Capture the cell that displays the provided text and extract its (X, Y) central coordinate. 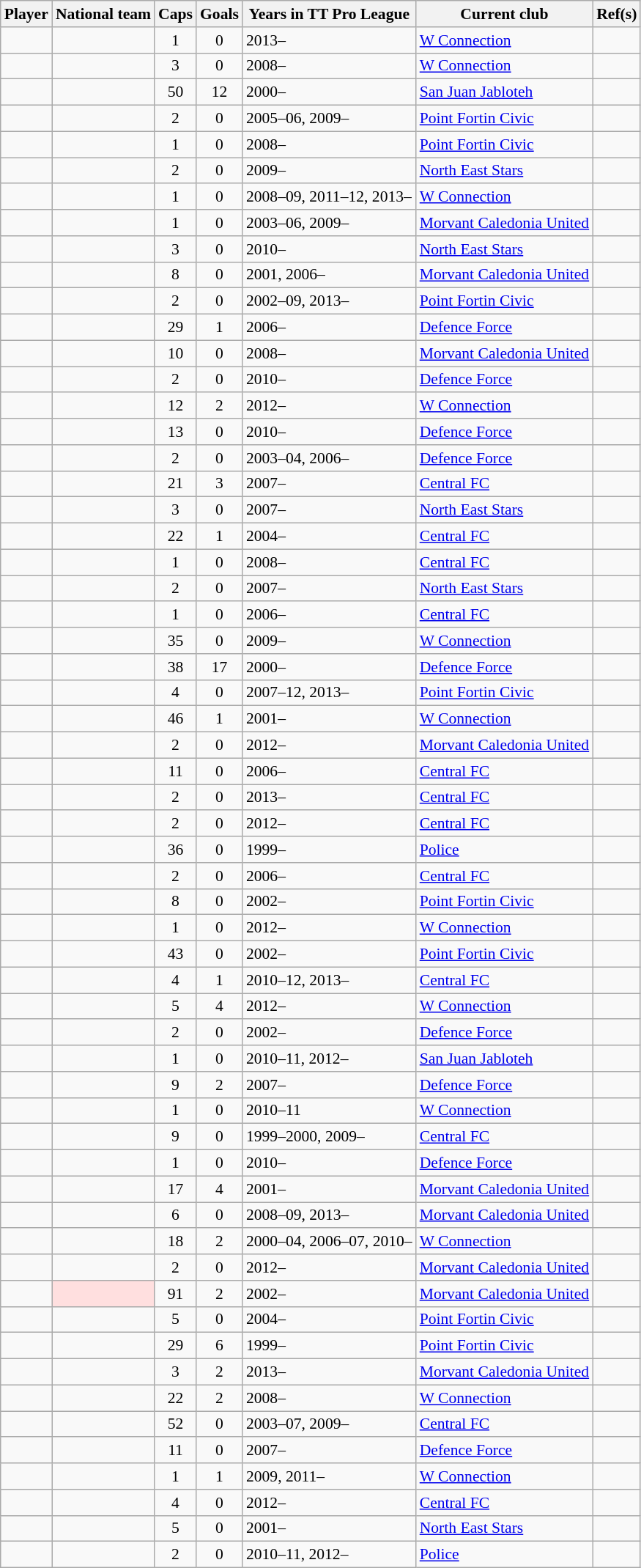
2001, 2006– (330, 275)
Caps (176, 14)
Goals (220, 14)
2010–12, 2013– (330, 980)
2009, 2011– (330, 1476)
Current club (505, 14)
21 (176, 484)
10 (176, 353)
52 (176, 1424)
50 (176, 92)
2008–09, 2013– (330, 1215)
2000–04, 2006–07, 2010– (330, 1242)
Ref(s) (617, 14)
2003–07, 2009– (330, 1424)
1999–2000, 2009– (330, 1137)
18 (176, 1242)
2008–09, 2011–12, 2013– (330, 197)
2007–12, 2013– (330, 693)
36 (176, 850)
National team (103, 14)
Player (26, 14)
2005–06, 2009– (330, 119)
38 (176, 667)
13 (176, 432)
2003–06, 2009– (330, 223)
2010–11 (330, 1111)
2003–04, 2006– (330, 458)
35 (176, 641)
Years in TT Pro League (330, 14)
91 (176, 1294)
43 (176, 954)
46 (176, 719)
2002–09, 2013– (330, 301)
